Search for the cell housing the specified text and yield its [X, Y] center coordinate. 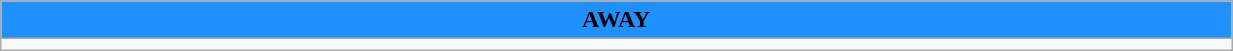
AWAY [616, 20]
